For the text-containing cell, return its midpoint in [x, y] coordinate format. 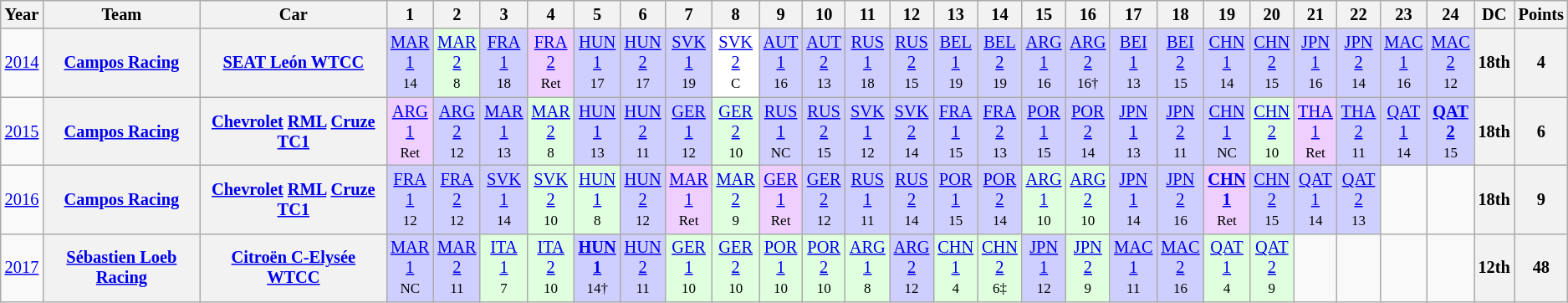
POR210 [824, 268]
14 [1000, 14]
CHN1Ret [1226, 199]
ARG116 [1044, 63]
20 [1271, 14]
GER212 [824, 199]
17 [1133, 14]
HUN113 [597, 131]
MAR29 [736, 199]
FRA212 [457, 199]
CHN26‡ [1000, 268]
2 [457, 14]
BEI113 [1133, 63]
GER110 [688, 268]
QAT29 [1271, 268]
12th [1494, 268]
QAT213 [1359, 199]
SVK2C [736, 63]
7 [688, 14]
JPN211 [1180, 131]
Car [294, 14]
MAC116 [1403, 63]
BEI215 [1180, 63]
FRA112 [410, 199]
2017 [22, 268]
48 [1541, 268]
JPN216 [1180, 199]
SVK119 [688, 63]
1 [410, 14]
QAT14 [1226, 268]
QAT215 [1450, 131]
ARG216† [1087, 63]
12 [912, 14]
SVK112 [868, 131]
5 [597, 14]
BEL219 [1000, 63]
JPN29 [1087, 268]
MAR114 [410, 63]
SVK214 [912, 131]
Citroën C-Elysée WTCC [294, 268]
24 [1450, 14]
MAC111 [1133, 268]
HUN18 [597, 199]
FRA2Ret [551, 63]
HUN212 [643, 199]
JPN214 [1359, 63]
2014 [22, 63]
MAR113 [503, 131]
ARG210 [1087, 199]
HUN117 [597, 63]
MAC212 [1450, 63]
ARG110 [1044, 199]
FRA213 [1000, 131]
16 [1087, 14]
HUN217 [643, 63]
THA211 [1359, 131]
POR110 [781, 268]
10 [824, 14]
RUS118 [868, 63]
MAR1NC [410, 268]
Team [121, 14]
FRA118 [503, 63]
MAR211 [457, 268]
JPN114 [1133, 199]
ITA210 [551, 268]
19 [1226, 14]
GER1Ret [781, 199]
Sébastien Loeb Racing [121, 268]
Points [1541, 14]
AUT116 [781, 63]
AUT213 [824, 63]
ARG1Ret [410, 131]
CHN14 [955, 268]
3 [503, 14]
SVK210 [551, 199]
15 [1044, 14]
ITA17 [503, 268]
Year [22, 14]
RUS111 [868, 199]
THA1Ret [1315, 131]
JPN112 [1044, 268]
CHN114 [1226, 63]
JPN116 [1315, 63]
22 [1359, 14]
DC [1494, 14]
MAR1Ret [688, 199]
18 [1180, 14]
SEAT León WTCC [294, 63]
8 [736, 14]
2015 [22, 131]
GER112 [688, 131]
2016 [22, 199]
RUS214 [912, 199]
RUS1NC [781, 131]
ARG18 [868, 268]
FRA115 [955, 131]
JPN113 [1133, 131]
CHN1NC [1226, 131]
21 [1315, 14]
13 [955, 14]
BEL119 [955, 63]
CHN210 [1271, 131]
SVK114 [503, 199]
11 [868, 14]
23 [1403, 14]
HUN114† [597, 268]
MAC216 [1180, 268]
